Pinpoint the cell where the given text exists, returning its [X, Y] midpoint coordinate. 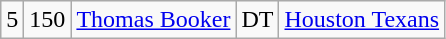
5 [12, 20]
Houston Texans [362, 20]
Thomas Booker [154, 20]
DT [258, 20]
150 [48, 20]
